Capture the cell that displays the provided text and extract its [X, Y] central coordinate. 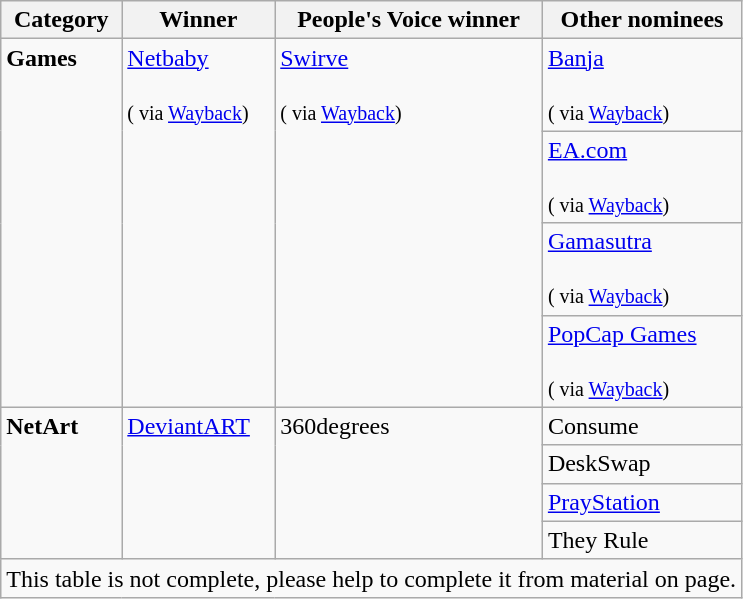
PopCap Games( via Wayback) [642, 361]
People's Voice winner [409, 20]
360degrees [409, 483]
Winner [198, 20]
They Rule [642, 540]
Other nominees [642, 20]
Netbaby( via Wayback) [198, 223]
Gamasutra( via Wayback) [642, 269]
Category [62, 20]
NetArt [62, 483]
DeviantART [198, 483]
Banja( via Wayback) [642, 85]
This table is not complete, please help to complete it from material on page. [372, 578]
EA.com( via Wayback) [642, 177]
Games [62, 223]
Consume [642, 426]
PrayStation [642, 502]
DeskSwap [642, 464]
Swirve( via Wayback) [409, 223]
